For the text-containing cell, return its midpoint in [x, y] coordinate format. 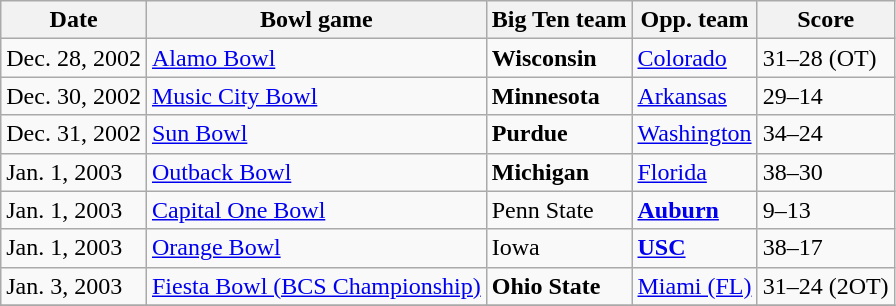
Music City Bowl [316, 96]
Florida [694, 172]
Iowa [559, 248]
Alamo Bowl [316, 58]
Fiesta Bowl (BCS Championship) [316, 286]
Orange Bowl [316, 248]
Minnesota [559, 96]
Bowl game [316, 20]
Capital One Bowl [316, 210]
Purdue [559, 134]
31–24 (2OT) [826, 286]
Date [74, 20]
Miami (FL) [694, 286]
Opp. team [694, 20]
Outback Bowl [316, 172]
Dec. 28, 2002 [74, 58]
Sun Bowl [316, 134]
Score [826, 20]
34–24 [826, 134]
USC [694, 248]
Dec. 31, 2002 [74, 134]
9–13 [826, 210]
38–17 [826, 248]
Michigan [559, 172]
Jan. 3, 2003 [74, 286]
38–30 [826, 172]
Dec. 30, 2002 [74, 96]
Auburn [694, 210]
Wisconsin [559, 58]
29–14 [826, 96]
31–28 (OT) [826, 58]
Washington [694, 134]
Ohio State [559, 286]
Penn State [559, 210]
Colorado [694, 58]
Big Ten team [559, 20]
Arkansas [694, 96]
